Determine the (X, Y) coordinate at the center of the cell enclosing the given text.  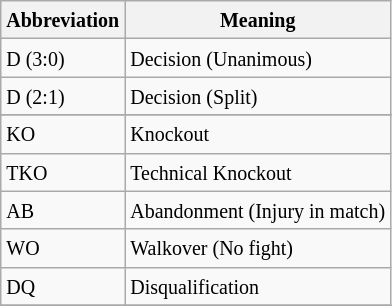
Technical Knockout (258, 172)
D (2:1) (63, 96)
TKO (63, 172)
Knockout (258, 134)
Disqualification (258, 286)
Walkover (No fight) (258, 248)
AB (63, 210)
DQ (63, 286)
Meaning (258, 20)
Decision (Unanimous) (258, 58)
D (3:0) (63, 58)
Decision (Split) (258, 96)
WO (63, 248)
Abandonment (Injury in match) (258, 210)
KO (63, 134)
Abbreviation (63, 20)
